Find where the given text appears and provide that cell's center as [X, Y] coordinate. 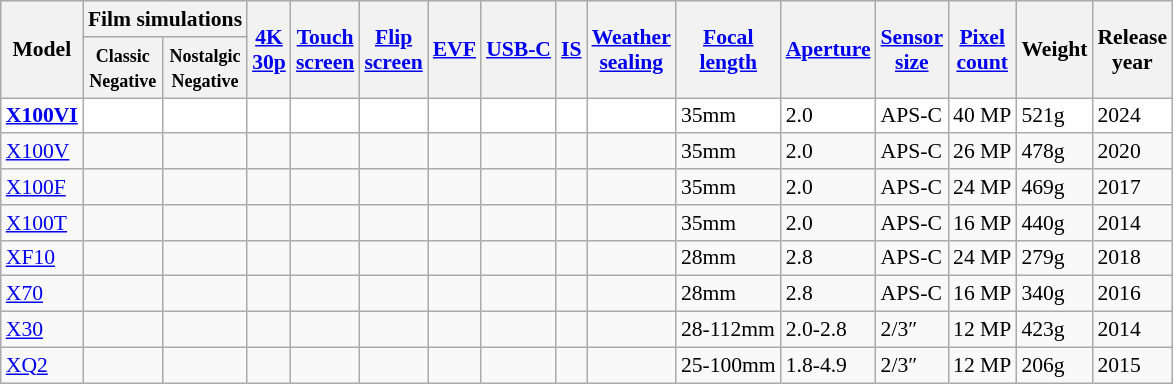
Sensorsize [912, 50]
XQ2 [42, 365]
XF10 [42, 258]
ClassicNegative [123, 68]
Touchscreen [325, 50]
206g [1054, 365]
2.0-2.8 [828, 330]
340g [1054, 294]
423g [1054, 330]
IS [572, 50]
2016 [1132, 294]
X70 [42, 294]
521g [1054, 116]
X100V [42, 152]
25-100mm [728, 365]
Releaseyear [1132, 50]
26 MP [982, 152]
28-112mm [728, 330]
Weathersealing [632, 50]
Focallength [728, 50]
2015 [1132, 365]
2017 [1132, 187]
X30 [42, 330]
USB-C [518, 50]
2024 [1132, 116]
NostalgicNegative [205, 68]
EVF [454, 50]
Film simulations [165, 19]
4K30p [269, 50]
Pixelcount [982, 50]
469g [1054, 187]
478g [1054, 152]
X100T [42, 223]
2020 [1132, 152]
1.8-4.9 [828, 365]
Model [42, 50]
Weight [1054, 50]
X100VI [42, 116]
Aperture [828, 50]
40 MP [982, 116]
440g [1054, 223]
Flipscreen [393, 50]
2018 [1132, 258]
279g [1054, 258]
X100F [42, 187]
